Search for the cell housing the specified text and yield its (X, Y) center coordinate. 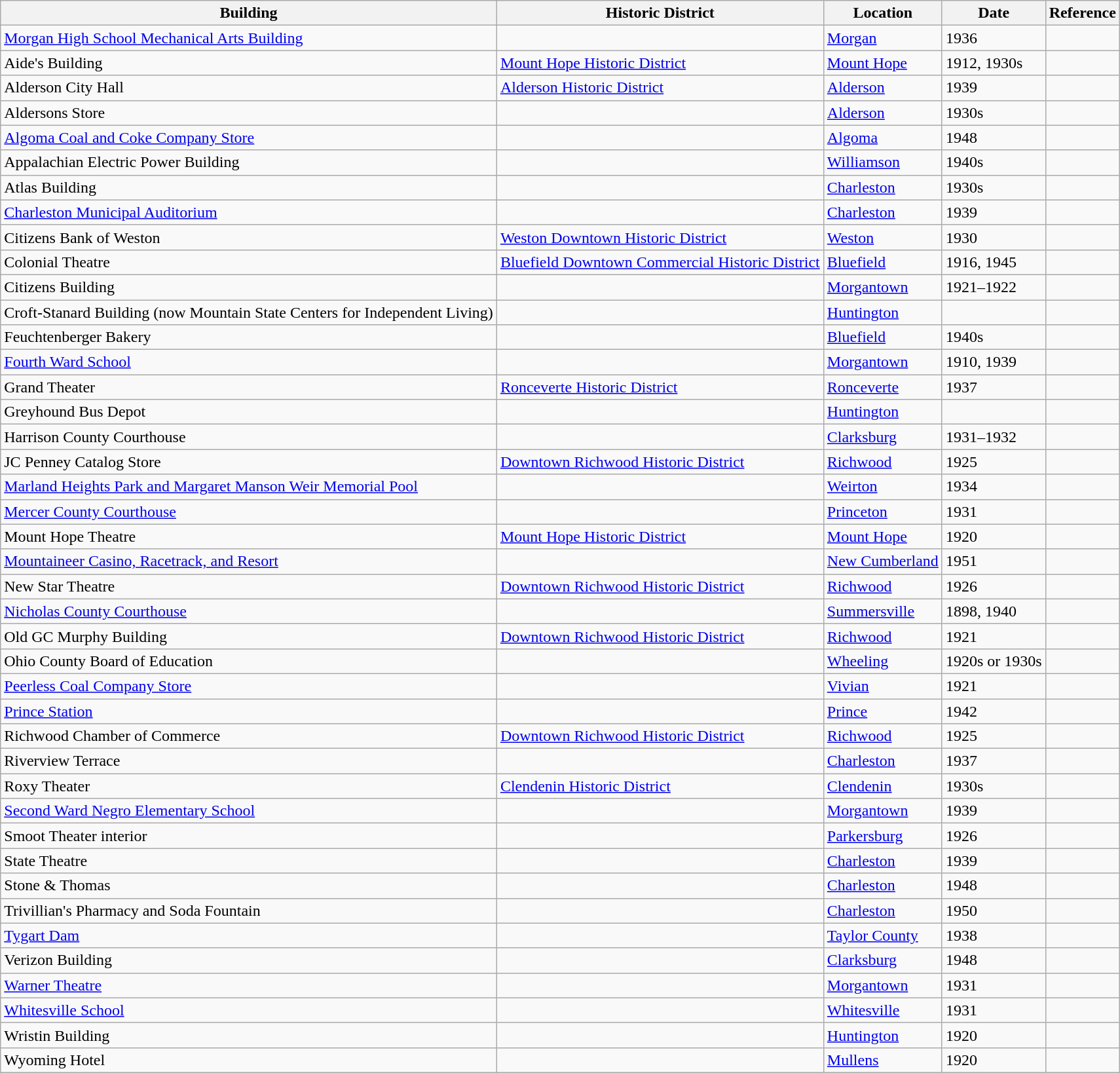
Princeton (883, 512)
1934 (994, 487)
Algoma (883, 138)
Weston Downtown Historic District (660, 237)
1931–1932 (994, 437)
JC Penney Catalog Store (249, 462)
Bluefield Downtown Commercial Historic District (660, 262)
Alderson City Hall (249, 88)
Warner Theatre (249, 985)
Building (249, 13)
Grand Theater (249, 387)
Verizon Building (249, 960)
Fourth Ward School (249, 362)
1938 (994, 935)
1951 (994, 561)
Wyoming Hotel (249, 1060)
Taylor County (883, 935)
Reference (1082, 13)
New Star Theatre (249, 586)
Tygart Dam (249, 935)
Richwood Chamber of Commerce (249, 736)
Ronceverte (883, 387)
Mullens (883, 1060)
Clendenin Historic District (660, 786)
1942 (994, 711)
Aldersons Store (249, 113)
Alderson Historic District (660, 88)
New Cumberland (883, 561)
Trivillian's Pharmacy and Soda Fountain (249, 911)
Parkersburg (883, 836)
Stone & Thomas (249, 886)
1920s or 1930s (994, 661)
Croft-Stanard Building (now Mountain State Centers for Independent Living) (249, 312)
Morgan (883, 38)
Colonial Theatre (249, 262)
Charleston Municipal Auditorium (249, 212)
Clendenin (883, 786)
Ohio County Board of Education (249, 661)
Appalachian Electric Power Building (249, 162)
Date (994, 13)
Weirton (883, 487)
Mountaineer Casino, Racetrack, and Resort (249, 561)
Roxy Theater (249, 786)
Old GC Murphy Building (249, 636)
1898, 1940 (994, 611)
1916, 1945 (994, 262)
Mercer County Courthouse (249, 512)
Atlas Building (249, 187)
Williamson (883, 162)
1912, 1930s (994, 63)
Historic District (660, 13)
1950 (994, 911)
Marland Heights Park and Margaret Manson Weir Memorial Pool (249, 487)
Harrison County Courthouse (249, 437)
Wristin Building (249, 1035)
Wheeling (883, 661)
Feuchtenberger Bakery (249, 337)
Nicholas County Courthouse (249, 611)
Whitesville School (249, 1010)
Peerless Coal Company Store (249, 686)
Summersville (883, 611)
Weston (883, 237)
Algoma Coal and Coke Company Store (249, 138)
Prince Station (249, 711)
Smoot Theater interior (249, 836)
1936 (994, 38)
Second Ward Negro Elementary School (249, 811)
Prince (883, 711)
State Theatre (249, 861)
Citizens Building (249, 287)
Citizens Bank of Weston (249, 237)
Vivian (883, 686)
1921–1922 (994, 287)
Location (883, 13)
Whitesville (883, 1010)
Riverview Terrace (249, 761)
1930 (994, 237)
Ronceverte Historic District (660, 387)
Greyhound Bus Depot (249, 412)
1910, 1939 (994, 362)
Morgan High School Mechanical Arts Building (249, 38)
Mount Hope Theatre (249, 536)
Aide's Building (249, 63)
